Locate the cell with the specified text and output its [X, Y] center coordinate. 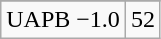
UAPB −1.0 [64, 20]
52 [142, 20]
